Pinpoint the cell where the given text exists, returning its [x, y] midpoint coordinate. 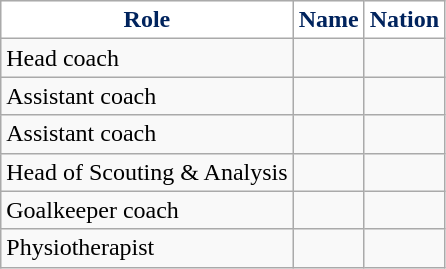
Goalkeeper coach [147, 210]
Role [147, 20]
Name [328, 20]
Physiotherapist [147, 248]
Head coach [147, 58]
Head of Scouting & Analysis [147, 172]
Nation [404, 20]
